Capture the cell that displays the provided text and extract its [x, y] central coordinate. 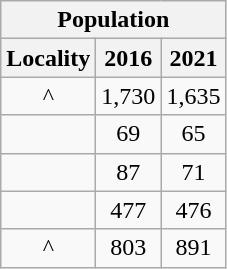
803 [128, 248]
477 [128, 210]
1,635 [194, 96]
891 [194, 248]
476 [194, 210]
2016 [128, 58]
2021 [194, 58]
71 [194, 172]
Locality [48, 58]
65 [194, 134]
87 [128, 172]
Population [114, 20]
1,730 [128, 96]
69 [128, 134]
